Provide the (x, y) coordinate of the cell's center where the given text is located.  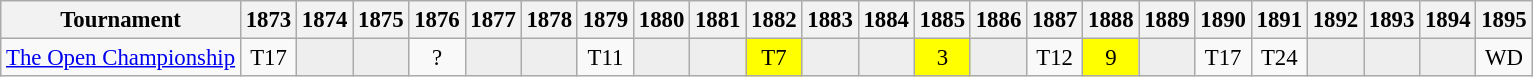
T7 (774, 58)
1888 (1111, 20)
3 (942, 58)
1894 (1448, 20)
1882 (774, 20)
1874 (325, 20)
? (437, 58)
1885 (942, 20)
1873 (268, 20)
1883 (830, 20)
1878 (549, 20)
Tournament (121, 20)
1891 (1279, 20)
1884 (886, 20)
9 (1111, 58)
T24 (1279, 58)
1876 (437, 20)
1889 (1167, 20)
1880 (661, 20)
The Open Championship (121, 58)
1895 (1504, 20)
1877 (493, 20)
1893 (1392, 20)
1887 (1055, 20)
1890 (1223, 20)
T12 (1055, 58)
1892 (1335, 20)
WD (1504, 58)
1879 (605, 20)
T11 (605, 58)
1875 (381, 20)
1881 (718, 20)
1886 (998, 20)
